Locate the cell with the specified text and output its (X, Y) center coordinate. 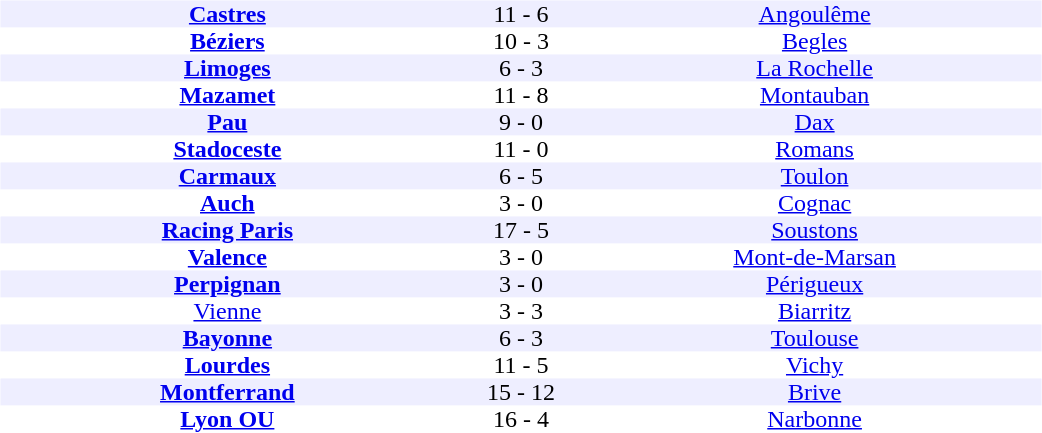
Périgueux (815, 284)
Bayonne (227, 338)
Toulouse (815, 338)
Montferrand (227, 392)
Limoges (227, 68)
10 - 3 (520, 42)
Racing Paris (227, 230)
Pau (227, 122)
6 - 5 (520, 176)
Vienne (227, 312)
Cognac (815, 204)
Begles (815, 42)
Lourdes (227, 366)
Vichy (815, 366)
Castres (227, 14)
Romans (815, 150)
Carmaux (227, 176)
16 - 4 (520, 420)
Dax (815, 122)
Valence (227, 258)
3 - 3 (520, 312)
Soustons (815, 230)
9 - 0 (520, 122)
Lyon OU (227, 420)
Perpignan (227, 284)
Biarritz (815, 312)
17 - 5 (520, 230)
Béziers (227, 42)
Narbonne (815, 420)
11 - 8 (520, 96)
Montauban (815, 96)
La Rochelle (815, 68)
Brive (815, 392)
Auch (227, 204)
Angoulême (815, 14)
11 - 5 (520, 366)
Toulon (815, 176)
15 - 12 (520, 392)
Stadoceste (227, 150)
Mazamet (227, 96)
Mont-de-Marsan (815, 258)
11 - 0 (520, 150)
11 - 6 (520, 14)
